Capture the cell that displays the provided text and extract its [x, y] central coordinate. 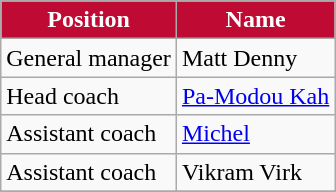
General manager [89, 58]
Michel [255, 134]
Name [255, 20]
Vikram Virk [255, 172]
Position [89, 20]
Head coach [89, 96]
Pa-Modou Kah [255, 96]
Matt Denny [255, 58]
